Extract the [X, Y] coordinate from the center of the cell holding the provided text.  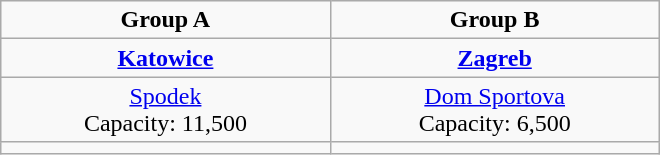
Katowice [166, 58]
SpodekCapacity: 11,500 [166, 110]
Group B [494, 20]
Zagreb [494, 58]
Group A [166, 20]
Dom SportovaCapacity: 6,500 [494, 110]
